Search for the cell housing the specified text and yield its (X, Y) center coordinate. 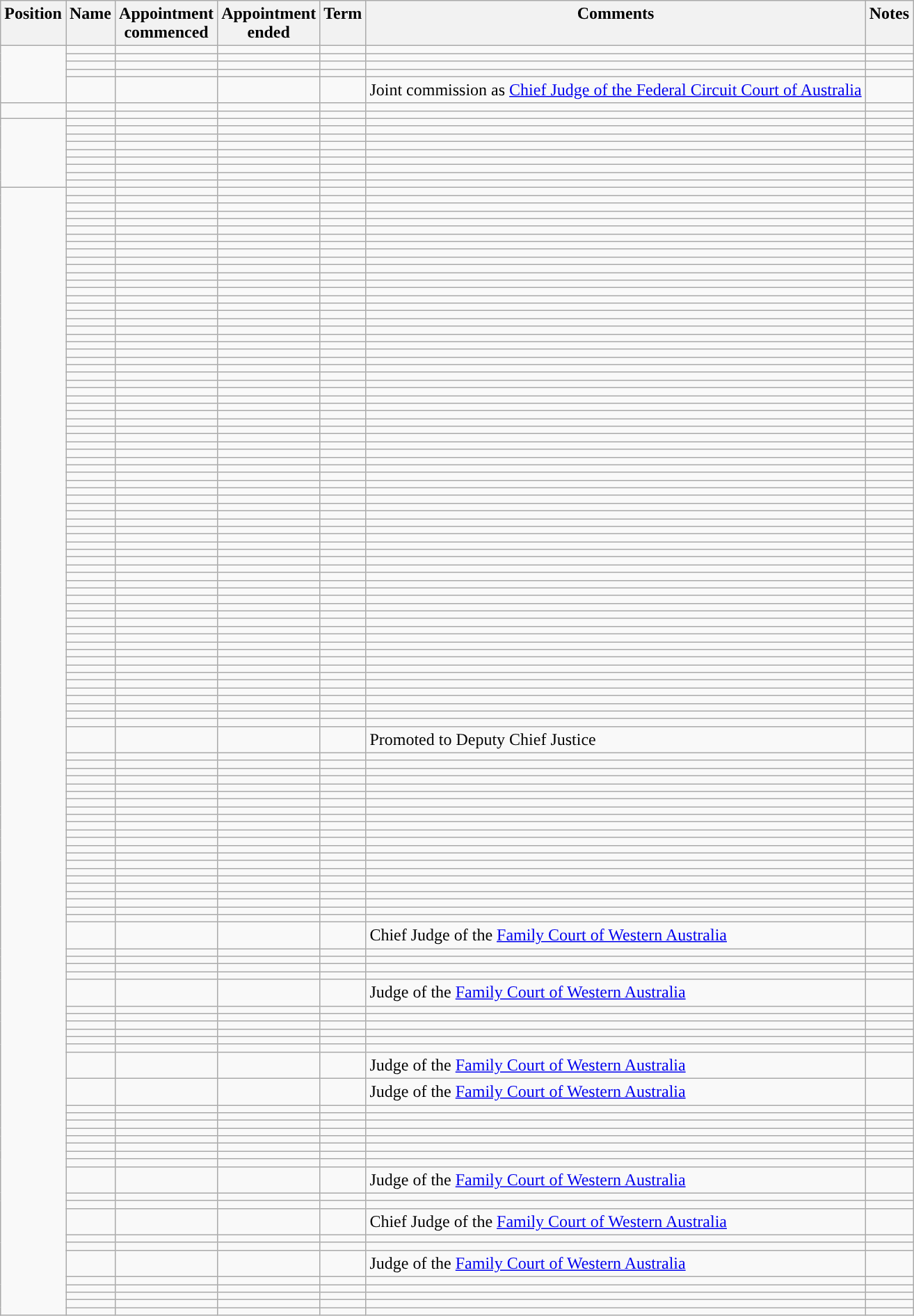
Position (33, 24)
Name (90, 24)
Appointmentended (268, 24)
Comments (616, 24)
Promoted to Deputy Chief Justice (616, 739)
Term (343, 24)
Notes (889, 24)
Appointmentcommenced (167, 24)
Joint commission as Chief Judge of the Federal Circuit Court of Australia (616, 90)
